Output the (x, y) coordinate of the center of the cell containing the given text.  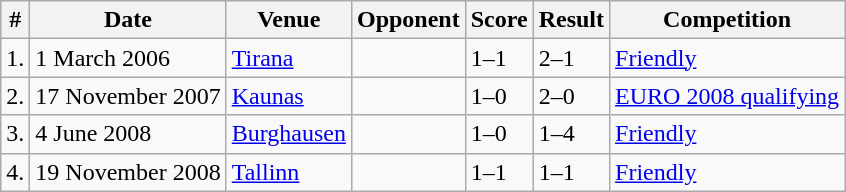
2. (16, 96)
1. (16, 58)
Kaunas (288, 96)
19 November 2008 (128, 172)
4 June 2008 (128, 134)
2–0 (571, 96)
Burghausen (288, 134)
4. (16, 172)
Opponent (408, 20)
3. (16, 134)
Competition (728, 20)
Result (571, 20)
EURO 2008 qualifying (728, 96)
Score (499, 20)
Tirana (288, 58)
Venue (288, 20)
1–4 (571, 134)
17 November 2007 (128, 96)
1 March 2006 (128, 58)
Date (128, 20)
Tallinn (288, 172)
2–1 (571, 58)
# (16, 20)
